Output the (X, Y) coordinate of the center of the cell containing the given text.  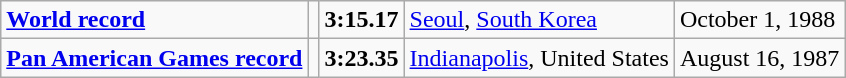
World record (154, 20)
Indianapolis, United States (539, 58)
Seoul, South Korea (539, 20)
3:15.17 (362, 20)
3:23.35 (362, 58)
Pan American Games record (154, 58)
August 16, 1987 (759, 58)
October 1, 1988 (759, 20)
